Return the (x, y) coordinate for the center point of the cell that contains the specified text.  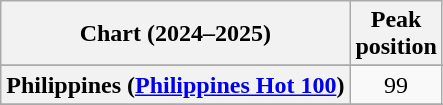
99 (396, 85)
Peakposition (396, 34)
Chart (2024–2025) (176, 34)
Philippines (Philippines Hot 100) (176, 85)
